For the text-containing cell, return its midpoint in (X, Y) coordinate format. 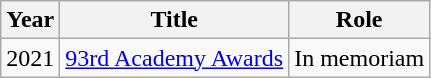
Title (174, 20)
2021 (30, 58)
Year (30, 20)
In memoriam (360, 58)
Role (360, 20)
93rd Academy Awards (174, 58)
